Search for the cell housing the specified text and yield its [x, y] center coordinate. 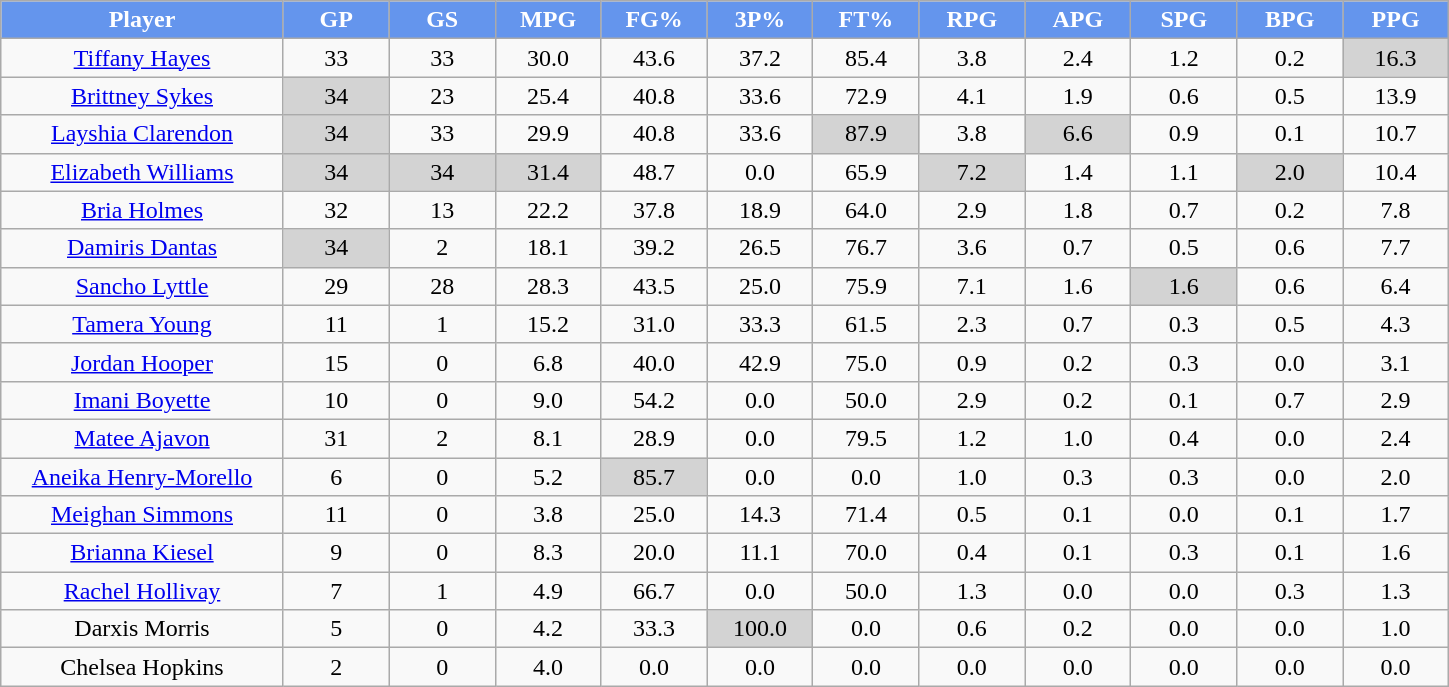
29 [336, 286]
Meighan Simmons [142, 515]
61.5 [866, 324]
Bria Holmes [142, 210]
18.1 [548, 248]
3P% [760, 20]
85.7 [654, 477]
28 [442, 286]
1.4 [1078, 172]
37.2 [760, 58]
7.1 [972, 286]
28.9 [654, 438]
1.1 [1184, 172]
72.9 [866, 96]
79.5 [866, 438]
7.7 [1396, 248]
43.5 [654, 286]
10.7 [1396, 134]
7.8 [1396, 210]
28.3 [548, 286]
Damiris Dantas [142, 248]
6 [336, 477]
32 [336, 210]
22.2 [548, 210]
6.4 [1396, 286]
31.0 [654, 324]
Aneika Henry-Morello [142, 477]
FG% [654, 20]
31 [336, 438]
3.6 [972, 248]
26.5 [760, 248]
11.1 [760, 553]
42.9 [760, 362]
Rachel Hollivay [142, 591]
9 [336, 553]
Jordan Hooper [142, 362]
Chelsea Hopkins [142, 667]
1.7 [1396, 515]
4.2 [548, 629]
BPG [1290, 20]
4.0 [548, 667]
31.4 [548, 172]
75.0 [866, 362]
APG [1078, 20]
2.3 [972, 324]
4.1 [972, 96]
71.4 [866, 515]
PPG [1396, 20]
18.9 [760, 210]
15 [336, 362]
87.9 [866, 134]
16.3 [1396, 58]
1.8 [1078, 210]
14.3 [760, 515]
Brittney Sykes [142, 96]
65.9 [866, 172]
Tiffany Hayes [142, 58]
37.8 [654, 210]
Layshia Clarendon [142, 134]
RPG [972, 20]
Imani Boyette [142, 400]
Darxis Morris [142, 629]
13 [442, 210]
30.0 [548, 58]
FT% [866, 20]
43.6 [654, 58]
5.2 [548, 477]
10 [336, 400]
29.9 [548, 134]
Matee Ajavon [142, 438]
13.9 [1396, 96]
25.4 [548, 96]
20.0 [654, 553]
54.2 [654, 400]
7 [336, 591]
Sancho Lyttle [142, 286]
6.6 [1078, 134]
8.3 [548, 553]
GS [442, 20]
85.4 [866, 58]
4.9 [548, 591]
Brianna Kiesel [142, 553]
GP [336, 20]
7.2 [972, 172]
76.7 [866, 248]
Elizabeth Williams [142, 172]
6.8 [548, 362]
10.4 [1396, 172]
75.9 [866, 286]
66.7 [654, 591]
4.3 [1396, 324]
Player [142, 20]
70.0 [866, 553]
23 [442, 96]
3.1 [1396, 362]
48.7 [654, 172]
Tamera Young [142, 324]
100.0 [760, 629]
15.2 [548, 324]
64.0 [866, 210]
39.2 [654, 248]
MPG [548, 20]
SPG [1184, 20]
9.0 [548, 400]
1.9 [1078, 96]
40.0 [654, 362]
5 [336, 629]
8.1 [548, 438]
